Pinpoint the cell where the given text exists, returning its (x, y) midpoint coordinate. 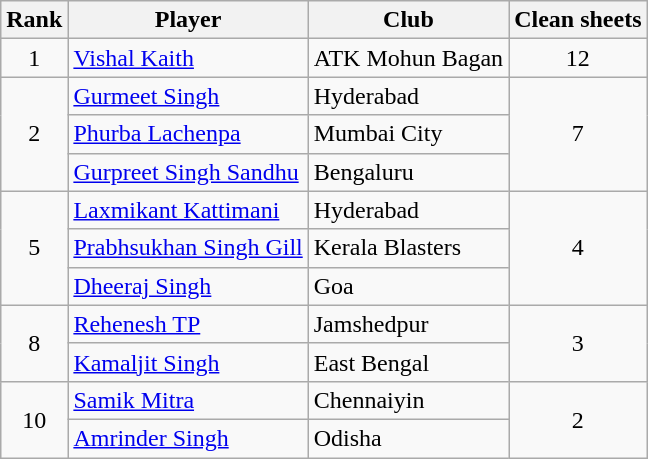
3 (578, 343)
Bengaluru (408, 172)
Vishal Kaith (188, 58)
1 (34, 58)
5 (34, 248)
12 (578, 58)
Odisha (408, 438)
Samik Mitra (188, 400)
Goa (408, 286)
ATK Mohun Bagan (408, 58)
Rehenesh TP (188, 324)
Laxmikant Kattimani (188, 210)
Clean sheets (578, 20)
8 (34, 343)
7 (578, 134)
4 (578, 248)
10 (34, 419)
Kerala Blasters (408, 248)
Jamshedpur (408, 324)
Prabhsukhan Singh Gill (188, 248)
Kamaljit Singh (188, 362)
Rank (34, 20)
Phurba Lachenpa (188, 134)
Mumbai City (408, 134)
Amrinder Singh (188, 438)
Gurpreet Singh Sandhu (188, 172)
East Bengal (408, 362)
Chennaiyin (408, 400)
Gurmeet Singh (188, 96)
Player (188, 20)
Club (408, 20)
Dheeraj Singh (188, 286)
